Provide the (x, y) coordinate of the cell's center where the given text is located.  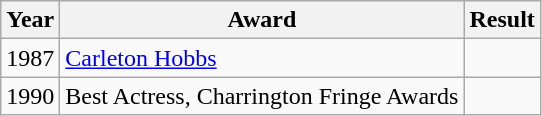
Result (502, 20)
Award (262, 20)
1987 (30, 58)
Best Actress, Charrington Fringe Awards (262, 96)
1990 (30, 96)
Carleton Hobbs (262, 58)
Year (30, 20)
